Extract the [x, y] coordinate from the center of the cell holding the provided text.  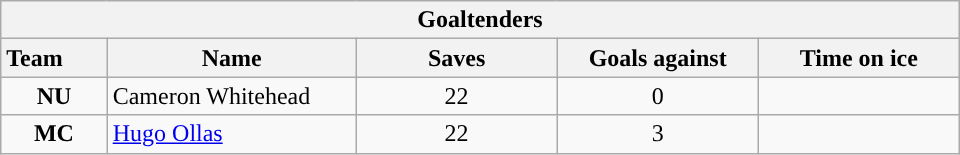
Saves [456, 58]
Time on ice [858, 58]
Goals against [658, 58]
Goaltenders [480, 20]
3 [658, 134]
NU [54, 96]
Team [54, 58]
0 [658, 96]
Cameron Whitehead [232, 96]
MC [54, 134]
Hugo Ollas [232, 134]
Name [232, 58]
